Extract the (x, y) coordinate from the center of the cell holding the provided text.  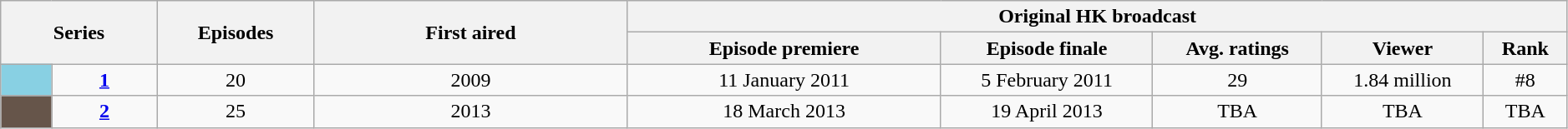
1 (105, 80)
2013 (471, 112)
19 April 2013 (1047, 112)
Avg. ratings (1237, 48)
Episode premiere (784, 48)
Original HK broadcast (1098, 17)
2009 (471, 80)
20 (236, 80)
Rank (1525, 48)
Episodes (236, 32)
29 (1237, 80)
1.84 million (1402, 80)
5 February 2011 (1047, 80)
First aired (471, 32)
Viewer (1402, 48)
Episode finale (1047, 48)
2 (105, 112)
11 January 2011 (784, 80)
18 March 2013 (784, 112)
Series (79, 32)
25 (236, 112)
#8 (1525, 80)
